Pinpoint the cell where the given text exists, returning its (X, Y) midpoint coordinate. 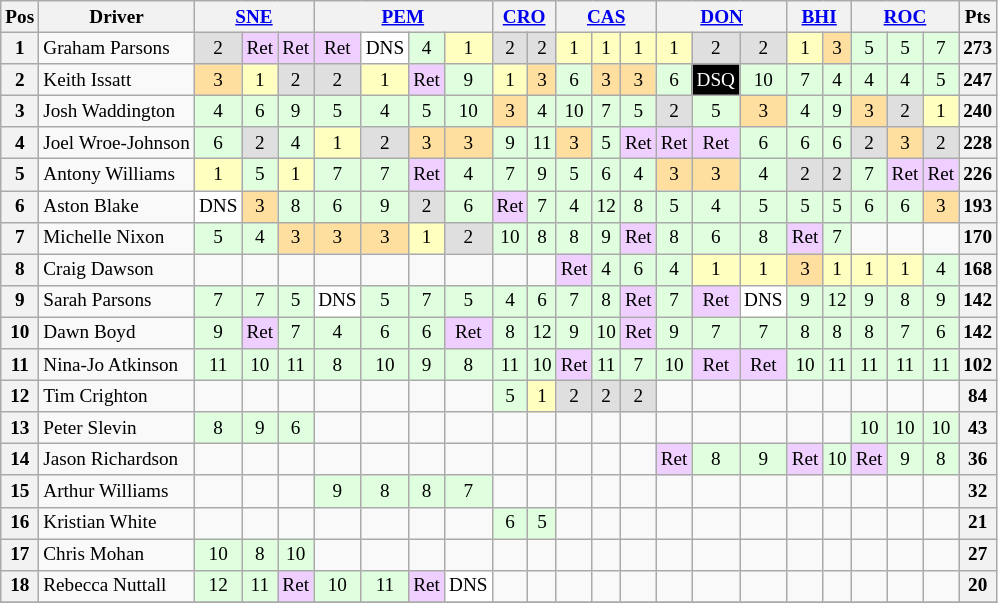
13 (20, 428)
Pts (978, 17)
Peter Slevin (117, 428)
168 (978, 270)
Craig Dawson (117, 270)
Michelle Nixon (117, 238)
18 (20, 586)
16 (20, 523)
Chris Mohan (117, 554)
PEM (403, 17)
20 (978, 586)
193 (978, 206)
Arthur Williams (117, 491)
27 (978, 554)
36 (978, 460)
CRO (524, 17)
Jason Richardson (117, 460)
170 (978, 238)
Nina-Jo Atkinson (117, 365)
17 (20, 554)
Driver (117, 17)
14 (20, 460)
Rebecca Nuttall (117, 586)
Sarah Parsons (117, 301)
32 (978, 491)
Graham Parsons (117, 48)
Josh Waddington (117, 111)
Dawn Boyd (117, 333)
SNE (254, 17)
84 (978, 396)
21 (978, 523)
BHI (819, 17)
Antony Williams (117, 175)
Keith Issatt (117, 80)
Tim Crighton (117, 396)
Aston Blake (117, 206)
ROC (904, 17)
273 (978, 48)
Joel Wroe-Johnson (117, 143)
43 (978, 428)
226 (978, 175)
240 (978, 111)
Kristian White (117, 523)
DON (722, 17)
Pos (20, 17)
CAS (606, 17)
15 (20, 491)
DSQ (716, 80)
247 (978, 80)
228 (978, 143)
102 (978, 365)
